Locate the cell with the specified text and output its (x, y) center coordinate. 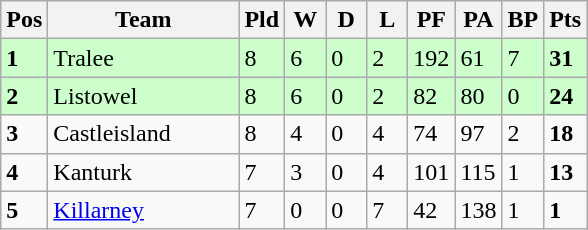
192 (432, 58)
13 (566, 172)
Tralee (144, 58)
115 (478, 172)
Killarney (144, 210)
Pos (24, 20)
Kanturk (144, 172)
5 (24, 210)
80 (478, 96)
42 (432, 210)
Team (144, 20)
BP (523, 20)
138 (478, 210)
PA (478, 20)
Pts (566, 20)
W (306, 20)
82 (432, 96)
61 (478, 58)
18 (566, 134)
97 (478, 134)
D (346, 20)
101 (432, 172)
24 (566, 96)
Listowel (144, 96)
Castleisland (144, 134)
31 (566, 58)
Pld (262, 20)
L (388, 20)
PF (432, 20)
74 (432, 134)
